For the text-containing cell, return its midpoint in [x, y] coordinate format. 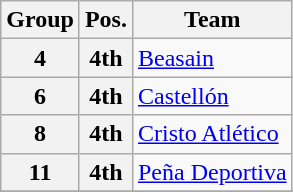
Peña Deportiva [212, 172]
Team [212, 20]
Castellón [212, 96]
Cristo Atlético [212, 134]
6 [40, 96]
Beasain [212, 58]
Group [40, 20]
8 [40, 134]
11 [40, 172]
Pos. [106, 20]
4 [40, 58]
